Pinpoint the cell where the given text exists, returning its [X, Y] midpoint coordinate. 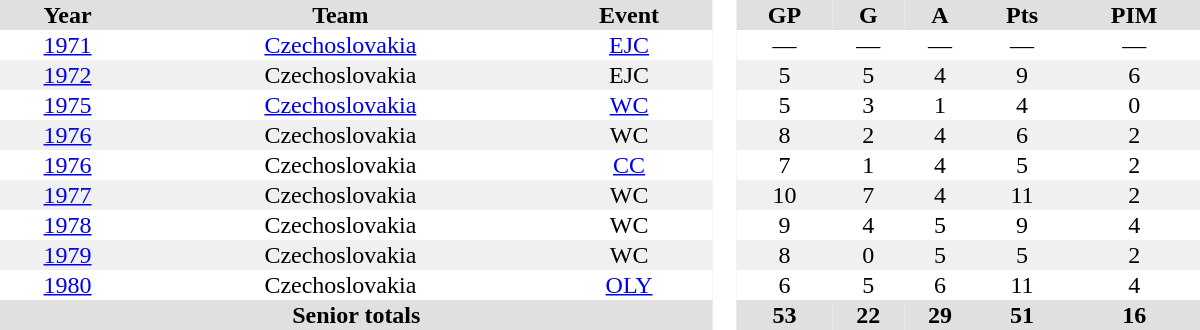
1975 [68, 105]
1971 [68, 45]
53 [784, 315]
10 [784, 195]
1980 [68, 285]
GP [784, 15]
1977 [68, 195]
OLY [630, 285]
29 [940, 315]
51 [1022, 315]
1972 [68, 75]
PIM [1134, 15]
1978 [68, 225]
Senior totals [356, 315]
A [940, 15]
16 [1134, 315]
Pts [1022, 15]
G [869, 15]
Year [68, 15]
Event [630, 15]
Team [340, 15]
CC [630, 165]
1979 [68, 255]
22 [869, 315]
3 [869, 105]
